Find where the given text appears and provide that cell's center as (x, y) coordinate. 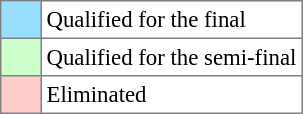
Qualified for the final (171, 20)
Eliminated (171, 95)
Qualified for the semi-final (171, 57)
